Output the [x, y] coordinate of the center of the cell containing the given text.  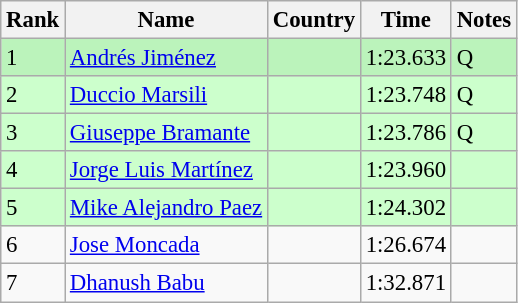
Mike Alejandro Paez [166, 208]
7 [33, 283]
5 [33, 208]
Jose Moncada [166, 245]
Country [314, 20]
Giuseppe Bramante [166, 133]
1:23.960 [406, 170]
Andrés Jiménez [166, 58]
1:23.748 [406, 95]
Notes [484, 20]
Name [166, 20]
6 [33, 245]
1:23.786 [406, 133]
1:24.302 [406, 208]
1 [33, 58]
1:26.674 [406, 245]
Dhanush Babu [166, 283]
3 [33, 133]
2 [33, 95]
4 [33, 170]
Time [406, 20]
Rank [33, 20]
Jorge Luis Martínez [166, 170]
Duccio Marsili [166, 95]
1:23.633 [406, 58]
1:32.871 [406, 283]
